Output the (x, y) coordinate of the center of the cell containing the given text.  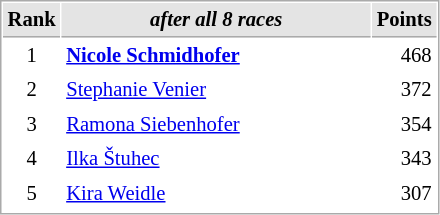
354 (404, 124)
Points (404, 20)
4 (32, 158)
468 (404, 56)
343 (404, 158)
Kira Weidle (216, 194)
Rank (32, 20)
307 (404, 194)
1 (32, 56)
Ramona Siebenhofer (216, 124)
Stephanie Venier (216, 90)
after all 8 races (216, 20)
Ilka Štuhec (216, 158)
3 (32, 124)
Nicole Schmidhofer (216, 56)
5 (32, 194)
372 (404, 90)
2 (32, 90)
